Provide the [x, y] coordinate of the cell's center where the given text is located.  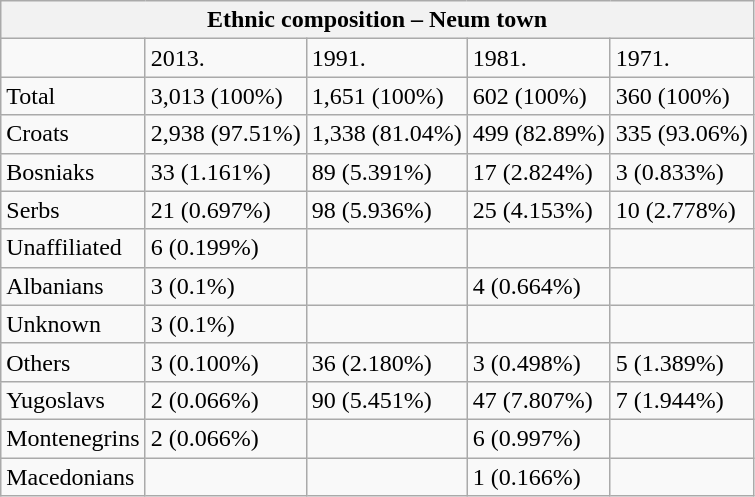
25 (4.153%) [538, 210]
Croats [73, 134]
1,338 (81.04%) [386, 134]
Ethnic composition – Neum town [378, 20]
3,013 (100%) [226, 96]
3 (0.100%) [226, 362]
1981. [538, 58]
1971. [682, 58]
33 (1.161%) [226, 172]
499 (82.89%) [538, 134]
360 (100%) [682, 96]
Others [73, 362]
Montenegrins [73, 438]
1,651 (100%) [386, 96]
4 (0.664%) [538, 286]
36 (2.180%) [386, 362]
7 (1.944%) [682, 400]
Unknown [73, 324]
6 (0.997%) [538, 438]
3 (0.498%) [538, 362]
1 (0.166%) [538, 477]
Albanians [73, 286]
2013. [226, 58]
Bosniaks [73, 172]
6 (0.199%) [226, 248]
Macedonians [73, 477]
17 (2.824%) [538, 172]
Total [73, 96]
2,938 (97.51%) [226, 134]
21 (0.697%) [226, 210]
5 (1.389%) [682, 362]
Unaffiliated [73, 248]
47 (7.807%) [538, 400]
89 (5.391%) [386, 172]
90 (5.451%) [386, 400]
Yugoslavs [73, 400]
Serbs [73, 210]
602 (100%) [538, 96]
1991. [386, 58]
98 (5.936%) [386, 210]
10 (2.778%) [682, 210]
3 (0.833%) [682, 172]
335 (93.06%) [682, 134]
